Return (x, y) of the center of cell containing provided text 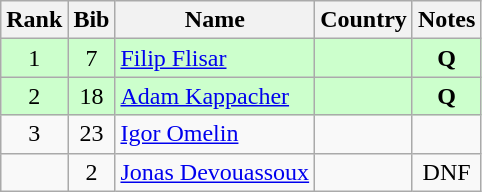
7 (92, 58)
Igor Omelin (215, 134)
Bib (92, 20)
Jonas Devouassoux (215, 172)
Name (215, 20)
DNF (446, 172)
18 (92, 96)
Filip Flisar (215, 58)
1 (34, 58)
Notes (446, 20)
Rank (34, 20)
3 (34, 134)
23 (92, 134)
Adam Kappacher (215, 96)
Country (364, 20)
